Provide the (X, Y) coordinate of the cell's center where the given text is located.  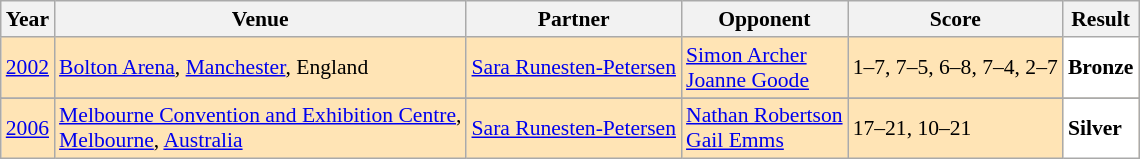
Simon Archer Joanne Goode (764, 68)
Result (1101, 19)
Nathan Robertson Gail Emms (764, 128)
Score (956, 19)
Bronze (1101, 68)
Partner (574, 19)
2002 (28, 68)
Opponent (764, 19)
Silver (1101, 128)
Melbourne Convention and Exhibition Centre, Melbourne, Australia (260, 128)
2006 (28, 128)
Year (28, 19)
17–21, 10–21 (956, 128)
Bolton Arena, Manchester, England (260, 68)
Venue (260, 19)
1–7, 7–5, 6–8, 7–4, 2–7 (956, 68)
